Scan for the cell matching the given text and deliver its [X, Y] coordinate at center. 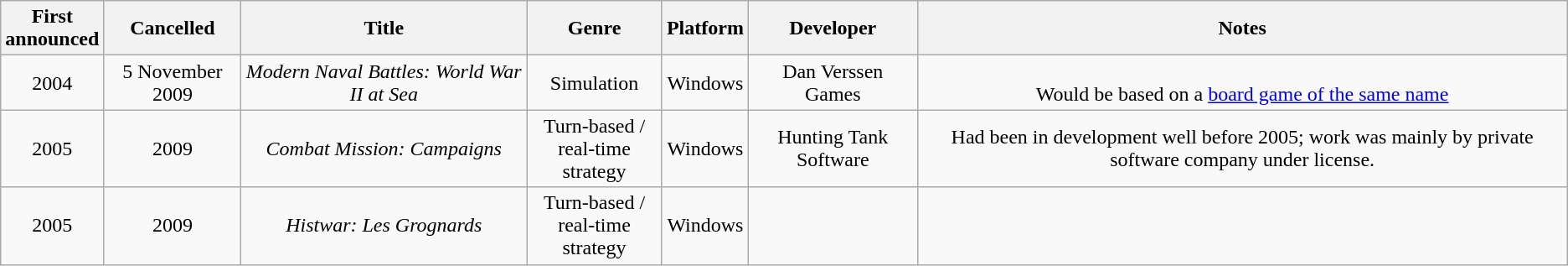
Simulation [595, 82]
Dan Verssen Games [833, 82]
Had been in development well before 2005; work was mainly by private software company under license. [1242, 149]
2004 [52, 82]
Hunting Tank Software [833, 149]
5 November 2009 [173, 82]
Developer [833, 29]
Genre [595, 29]
Combat Mission: Campaigns [384, 149]
Would be based on a board game of the same name [1242, 82]
Title [384, 29]
First announced [52, 29]
Notes [1242, 29]
Platform [705, 29]
Cancelled [173, 29]
Histwar: Les Grognards [384, 226]
Modern Naval Battles: World War II at Sea [384, 82]
